Find where the given text appears and provide that cell's center as [x, y] coordinate. 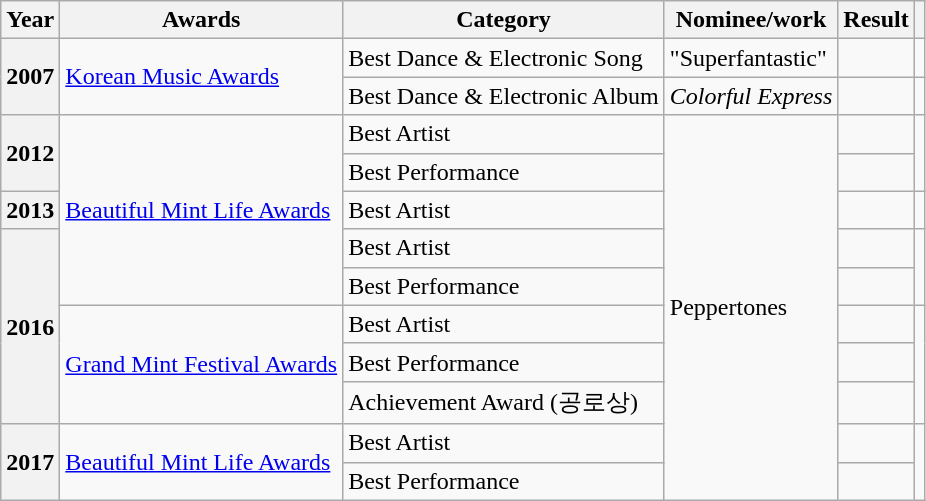
Year [30, 20]
2007 [30, 77]
Result [876, 20]
2012 [30, 153]
"Superfantastic" [751, 58]
Best Dance & Electronic Song [504, 58]
Awards [202, 20]
Peppertones [751, 308]
2017 [30, 462]
Colorful Express [751, 96]
Best Dance & Electronic Album [504, 96]
2016 [30, 326]
Korean Music Awards [202, 77]
2013 [30, 210]
Grand Mint Festival Awards [202, 364]
Nominee/work [751, 20]
Achievement Award (공로상) [504, 402]
Category [504, 20]
